Identify which cell holds the provided text, then report its (X, Y) central coordinate. 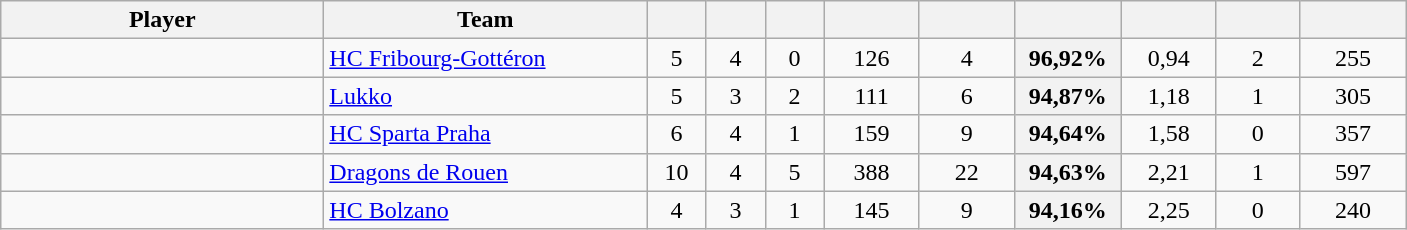
111 (872, 96)
126 (872, 58)
Dragons de Rouen (486, 172)
HC Bolzano (486, 210)
357 (1352, 134)
94,16% (1068, 210)
Team (486, 20)
HC Fribourg-Gottéron (486, 58)
240 (1352, 210)
597 (1352, 172)
10 (676, 172)
94,64% (1068, 134)
388 (872, 172)
HC Sparta Praha (486, 134)
305 (1352, 96)
94,87% (1068, 96)
22 (966, 172)
255 (1352, 58)
94,63% (1068, 172)
1,18 (1168, 96)
96,92% (1068, 58)
0,94 (1168, 58)
Player (162, 20)
159 (872, 134)
Lukko (486, 96)
1,58 (1168, 134)
2,25 (1168, 210)
145 (872, 210)
2,21 (1168, 172)
